For the text-containing cell, return its midpoint in [x, y] coordinate format. 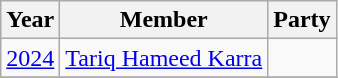
Party [302, 20]
Tariq Hameed Karra [164, 58]
Member [164, 20]
2024 [30, 58]
Year [30, 20]
